Determine the [X, Y] coordinate at the center of the cell enclosing the given text.  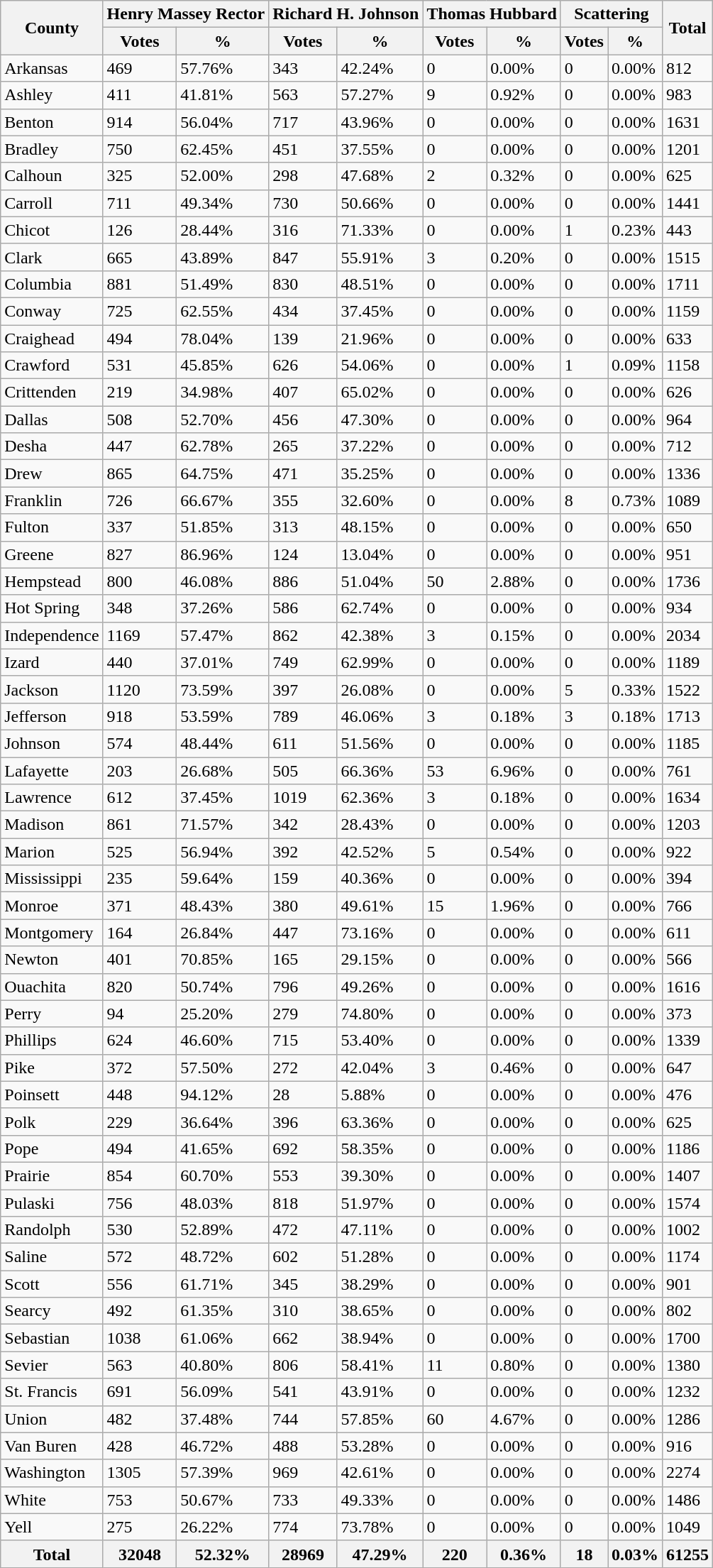
53 [455, 770]
1049 [688, 1527]
969 [303, 1473]
Jackson [52, 689]
45.85% [223, 366]
1158 [688, 366]
4.67% [524, 1419]
Johnson [52, 743]
411 [140, 95]
Jefferson [52, 716]
Benton [52, 122]
78.04% [223, 339]
1038 [140, 1338]
1713 [688, 716]
73.59% [223, 689]
Hot Spring [52, 608]
725 [140, 311]
Mississippi [52, 879]
51.04% [380, 581]
862 [303, 635]
Lawrence [52, 798]
380 [303, 906]
881 [140, 284]
572 [140, 1257]
70.85% [223, 960]
820 [140, 987]
43.96% [380, 122]
916 [688, 1446]
Conway [52, 311]
Van Buren [52, 1446]
6.96% [524, 770]
1002 [688, 1230]
1380 [688, 1365]
Craighead [52, 339]
800 [140, 581]
650 [688, 527]
37.22% [380, 446]
1631 [688, 122]
2 [455, 176]
553 [303, 1175]
918 [140, 716]
818 [303, 1203]
2.88% [524, 581]
52.32% [223, 1554]
761 [688, 770]
733 [303, 1500]
52.89% [223, 1230]
1169 [140, 635]
0.80% [524, 1365]
Poinsett [52, 1095]
Thomas Hubbard [492, 14]
854 [140, 1175]
343 [303, 68]
Scott [52, 1284]
37.48% [223, 1419]
219 [140, 393]
61255 [688, 1554]
712 [688, 446]
355 [303, 500]
394 [688, 879]
46.60% [223, 1041]
49.33% [380, 1500]
48.51% [380, 284]
401 [140, 960]
41.81% [223, 95]
64.75% [223, 473]
Union [52, 1419]
901 [688, 1284]
Pope [52, 1148]
57.39% [223, 1473]
0.23% [634, 230]
Franklin [52, 500]
60 [455, 1419]
46.08% [223, 581]
43.89% [223, 257]
505 [303, 770]
220 [455, 1554]
48.43% [223, 906]
796 [303, 987]
28 [303, 1095]
26.08% [380, 689]
51.49% [223, 284]
310 [303, 1311]
586 [303, 608]
1336 [688, 473]
0.92% [524, 95]
602 [303, 1257]
531 [140, 366]
1159 [688, 311]
52.70% [223, 420]
Pike [52, 1068]
62.55% [223, 311]
325 [140, 176]
1305 [140, 1473]
62.36% [380, 798]
0.03% [634, 1554]
94 [140, 1014]
279 [303, 1014]
51.97% [380, 1203]
41.65% [223, 1148]
Phillips [52, 1041]
61.35% [223, 1311]
St. Francis [52, 1392]
29.15% [380, 960]
Chicot [52, 230]
298 [303, 176]
397 [303, 689]
Hempstead [52, 581]
124 [303, 554]
37.55% [380, 149]
County [52, 28]
53.28% [380, 1446]
53.59% [223, 716]
774 [303, 1527]
861 [140, 825]
32.60% [380, 500]
633 [688, 339]
55.91% [380, 257]
313 [303, 527]
203 [140, 770]
57.47% [223, 635]
126 [140, 230]
2034 [688, 635]
469 [140, 68]
1574 [688, 1203]
49.34% [223, 203]
1174 [688, 1257]
Carroll [52, 203]
272 [303, 1068]
1186 [688, 1148]
624 [140, 1041]
Randolph [52, 1230]
647 [688, 1068]
476 [688, 1095]
443 [688, 230]
440 [140, 662]
26.22% [223, 1527]
Washington [52, 1473]
0.32% [524, 176]
66.67% [223, 500]
Prairie [52, 1175]
Greene [52, 554]
1089 [688, 500]
1407 [688, 1175]
396 [303, 1122]
62.99% [380, 662]
0.20% [524, 257]
717 [303, 122]
983 [688, 95]
62.74% [380, 608]
42.61% [380, 1473]
275 [140, 1527]
Bradley [52, 149]
Dallas [52, 420]
59.64% [223, 879]
Montgomery [52, 933]
26.68% [223, 770]
35.25% [380, 473]
Pulaski [52, 1203]
934 [688, 608]
18 [584, 1554]
812 [688, 68]
1185 [688, 743]
50.67% [223, 1500]
51.85% [223, 527]
73.16% [380, 933]
39.30% [380, 1175]
744 [303, 1419]
1203 [688, 825]
37.01% [223, 662]
448 [140, 1095]
556 [140, 1284]
0.15% [524, 635]
Lafayette [52, 770]
0.36% [524, 1554]
348 [140, 608]
508 [140, 420]
372 [140, 1068]
392 [303, 852]
665 [140, 257]
229 [140, 1122]
43.91% [380, 1392]
1189 [688, 662]
0.33% [634, 689]
Arkansas [52, 68]
434 [303, 311]
488 [303, 1446]
541 [303, 1392]
Calhoun [52, 176]
342 [303, 825]
827 [140, 554]
Sevier [52, 1365]
Richard H. Johnson [346, 14]
11 [455, 1365]
730 [303, 203]
0.73% [634, 500]
373 [688, 1014]
692 [303, 1148]
753 [140, 1500]
662 [303, 1338]
74.80% [380, 1014]
52.00% [223, 176]
46.06% [380, 716]
48.72% [223, 1257]
48.15% [380, 527]
63.36% [380, 1122]
46.72% [223, 1446]
847 [303, 257]
Crittenden [52, 393]
9 [455, 95]
42.24% [380, 68]
42.04% [380, 1068]
345 [303, 1284]
1634 [688, 798]
Perry [52, 1014]
922 [688, 852]
951 [688, 554]
28.44% [223, 230]
1616 [688, 987]
25.20% [223, 1014]
726 [140, 500]
451 [303, 149]
53.40% [380, 1041]
Henry Massey Rector [186, 14]
47.68% [380, 176]
26.84% [223, 933]
830 [303, 284]
White [52, 1500]
2274 [688, 1473]
525 [140, 852]
Izard [52, 662]
Yell [52, 1527]
13.04% [380, 554]
60.70% [223, 1175]
94.12% [223, 1095]
47.11% [380, 1230]
15 [455, 906]
1736 [688, 581]
1.96% [524, 906]
574 [140, 743]
56.04% [223, 122]
38.94% [380, 1338]
Desha [52, 446]
5.88% [380, 1095]
1286 [688, 1419]
49.26% [380, 987]
Fulton [52, 527]
756 [140, 1203]
40.80% [223, 1365]
482 [140, 1419]
61.71% [223, 1284]
Sebastian [52, 1338]
566 [688, 960]
750 [140, 149]
57.85% [380, 1419]
50.74% [223, 987]
711 [140, 203]
28969 [303, 1554]
1201 [688, 149]
58.35% [380, 1148]
Ashley [52, 95]
38.29% [380, 1284]
42.52% [380, 852]
715 [303, 1041]
37.26% [223, 608]
0.46% [524, 1068]
58.41% [380, 1365]
40.36% [380, 879]
1515 [688, 257]
691 [140, 1392]
Searcy [52, 1311]
337 [140, 527]
32048 [140, 1554]
66.36% [380, 770]
612 [140, 798]
Monroe [52, 906]
235 [140, 879]
530 [140, 1230]
47.29% [380, 1554]
802 [688, 1311]
73.78% [380, 1527]
28.43% [380, 825]
42.38% [380, 635]
71.57% [223, 825]
492 [140, 1311]
Ouachita [52, 987]
Marion [52, 852]
806 [303, 1365]
1700 [688, 1338]
49.61% [380, 906]
8 [584, 500]
0.54% [524, 852]
1441 [688, 203]
Clark [52, 257]
Columbia [52, 284]
21.96% [380, 339]
1339 [688, 1041]
1019 [303, 798]
57.50% [223, 1068]
456 [303, 420]
886 [303, 581]
428 [140, 1446]
62.78% [223, 446]
50.66% [380, 203]
48.44% [223, 743]
56.94% [223, 852]
964 [688, 420]
61.06% [223, 1338]
86.96% [223, 554]
1232 [688, 1392]
265 [303, 446]
371 [140, 906]
Madison [52, 825]
Newton [52, 960]
1711 [688, 284]
159 [303, 879]
1486 [688, 1500]
Crawford [52, 366]
471 [303, 473]
316 [303, 230]
57.27% [380, 95]
51.56% [380, 743]
1120 [140, 689]
36.64% [223, 1122]
50 [455, 581]
Drew [52, 473]
914 [140, 122]
71.33% [380, 230]
789 [303, 716]
407 [303, 393]
62.45% [223, 149]
Scattering [612, 14]
749 [303, 662]
766 [688, 906]
Saline [52, 1257]
0.09% [634, 366]
1522 [688, 689]
165 [303, 960]
139 [303, 339]
65.02% [380, 393]
51.28% [380, 1257]
56.09% [223, 1392]
865 [140, 473]
57.76% [223, 68]
38.65% [380, 1311]
164 [140, 933]
48.03% [223, 1203]
54.06% [380, 366]
34.98% [223, 393]
47.30% [380, 420]
Independence [52, 635]
Polk [52, 1122]
472 [303, 1230]
